From the cell containing the given text, extract its center point as (X, Y) coordinate. 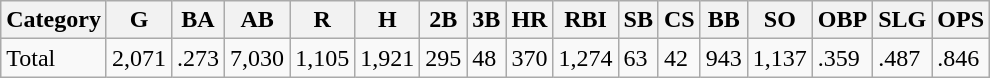
48 (486, 58)
OPS (961, 20)
AB (258, 20)
.359 (842, 58)
.487 (902, 58)
SO (780, 20)
7,030 (258, 58)
Category (54, 20)
Total (54, 58)
2B (444, 20)
G (138, 20)
.846 (961, 58)
3B (486, 20)
H (388, 20)
1,274 (586, 58)
1,105 (322, 58)
BA (198, 20)
RBI (586, 20)
SLG (902, 20)
.273 (198, 58)
1,921 (388, 58)
1,137 (780, 58)
63 (638, 58)
R (322, 20)
SB (638, 20)
42 (679, 58)
370 (530, 58)
943 (724, 58)
2,071 (138, 58)
OBP (842, 20)
CS (679, 20)
BB (724, 20)
295 (444, 58)
HR (530, 20)
